Identify which cell holds the provided text, then report its (x, y) central coordinate. 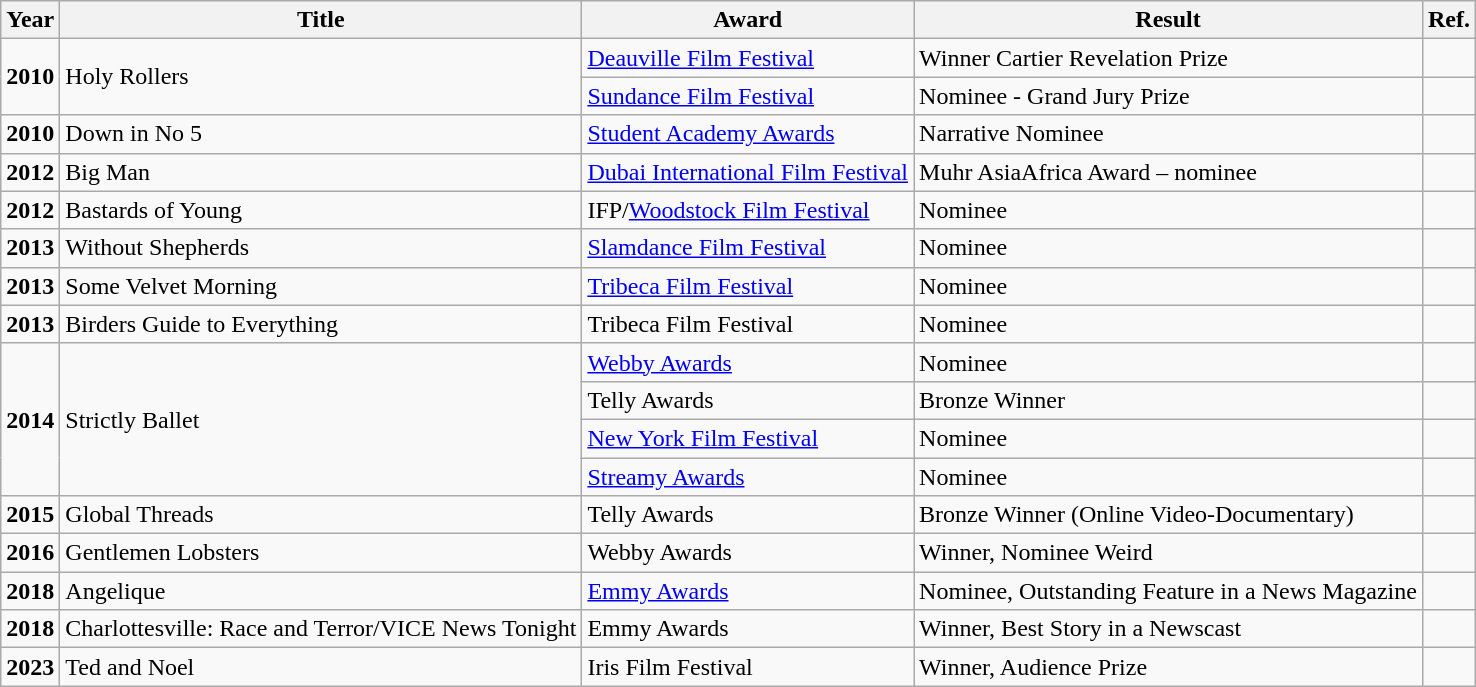
Winner, Audience Prize (1168, 667)
Sundance Film Festival (748, 96)
Nominee, Outstanding Feature in a News Magazine (1168, 591)
Bronze Winner (Online Video-Documentary) (1168, 515)
Iris Film Festival (748, 667)
Without Shepherds (321, 248)
Angelique (321, 591)
Birders Guide to Everything (321, 324)
Narrative Nominee (1168, 134)
Global Threads (321, 515)
Down in No 5 (321, 134)
New York Film Festival (748, 438)
Holy Rollers (321, 77)
Ref. (1448, 20)
Big Man (321, 172)
Winner, Best Story in a Newscast (1168, 629)
Deauville Film Festival (748, 58)
Slamdance Film Festival (748, 248)
Winner, Nominee Weird (1168, 553)
Winner Cartier Revelation Prize (1168, 58)
Award (748, 20)
Bastards of Young (321, 210)
2016 (30, 553)
IFP/Woodstock Film Festival (748, 210)
Muhr AsiaAfrica Award – nominee (1168, 172)
Student Academy Awards (748, 134)
Some Velvet Morning (321, 286)
Nominee - Grand Jury Prize (1168, 96)
Strictly Ballet (321, 419)
Result (1168, 20)
Ted and Noel (321, 667)
Title (321, 20)
Bronze Winner (1168, 400)
Year (30, 20)
2015 (30, 515)
2023 (30, 667)
Gentlemen Lobsters (321, 553)
2014 (30, 419)
Streamy Awards (748, 477)
Dubai International Film Festival (748, 172)
Charlottesville: Race and Terror/VICE News Tonight (321, 629)
